Identify which cell holds the provided text, then report its (X, Y) central coordinate. 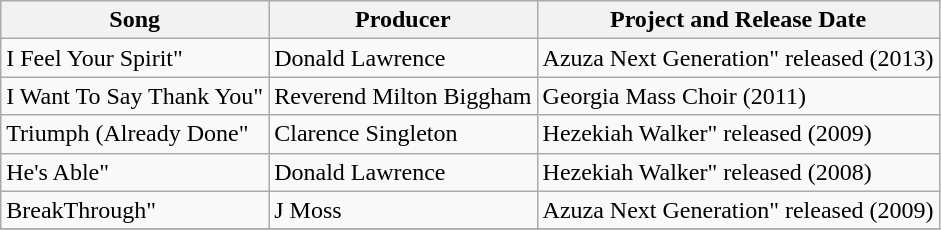
Hezekiah Walker" released (2008) (738, 172)
J Moss (403, 210)
BreakThrough" (135, 210)
Project and Release Date (738, 20)
I Feel Your Spirit" (135, 58)
Triumph (Already Done" (135, 134)
Reverend Milton Biggham (403, 96)
Hezekiah Walker" released (2009) (738, 134)
I Want To Say Thank You" (135, 96)
Azuza Next Generation" released (2013) (738, 58)
Clarence Singleton (403, 134)
Azuza Next Generation" released (2009) (738, 210)
He's Able" (135, 172)
Producer (403, 20)
Song (135, 20)
Georgia Mass Choir (2011) (738, 96)
